From the cell containing the given text, extract its center point as [X, Y] coordinate. 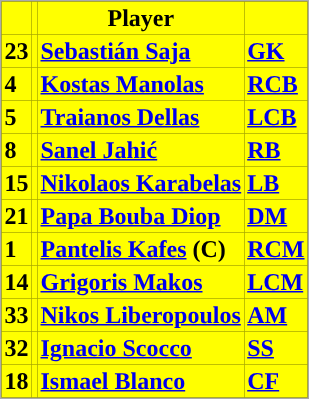
Nikos Liberopoulos [142, 314]
4 [17, 84]
Pantelis Kafes (C) [142, 248]
33 [17, 314]
RCB [276, 84]
Ismael Blanco [142, 380]
8 [17, 150]
GK [276, 50]
Player [142, 18]
18 [17, 380]
CF [276, 380]
32 [17, 348]
DM [276, 216]
14 [17, 282]
LB [276, 182]
Papa Bouba Diop [142, 216]
Sebastián Saja [142, 50]
5 [17, 116]
Traianos Dellas [142, 116]
15 [17, 182]
RB [276, 150]
21 [17, 216]
1 [17, 248]
Sanel Jahić [142, 150]
Grigoris Makos [142, 282]
LCB [276, 116]
AM [276, 314]
23 [17, 50]
RCM [276, 248]
Kostas Manolas [142, 84]
LCM [276, 282]
Ignacio Scocco [142, 348]
SS [276, 348]
Nikolaos Karabelas [142, 182]
